Output the [x, y] coordinate of the center of the cell containing the given text.  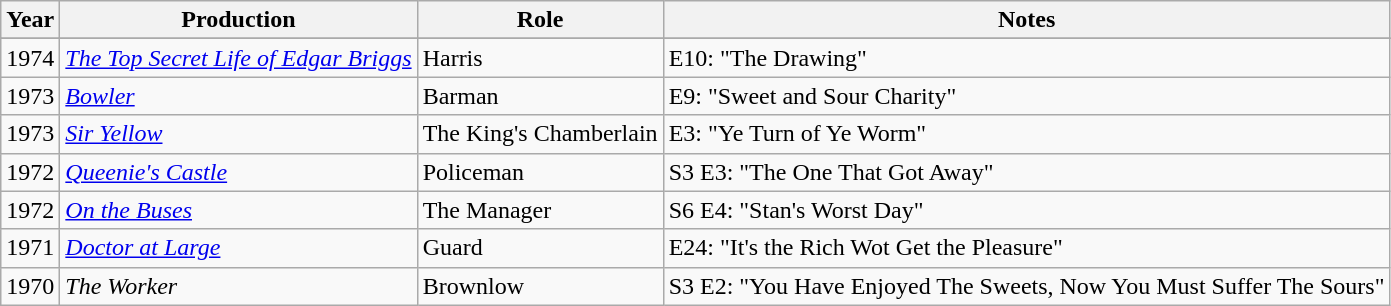
Bowler [238, 96]
Policeman [540, 172]
Queenie's Castle [238, 172]
Year [30, 20]
The King's Chamberlain [540, 134]
Doctor at Large [238, 248]
The Worker [238, 286]
The Top Secret Life of Edgar Briggs [238, 58]
The Manager [540, 210]
Notes [1026, 20]
Barman [540, 96]
Brownlow [540, 286]
E3: "Ye Turn of Ye Worm" [1026, 134]
Production [238, 20]
E9: "Sweet and Sour Charity" [1026, 96]
Harris [540, 58]
1970 [30, 286]
S6 E4: "Stan's Worst Day" [1026, 210]
E24: "It's the Rich Wot Get the Pleasure" [1026, 248]
1974 [30, 58]
S3 E2: "You Have Enjoyed The Sweets, Now You Must Suffer The Sours" [1026, 286]
1971 [30, 248]
Guard [540, 248]
S3 E3: "The One That Got Away" [1026, 172]
E10: "The Drawing" [1026, 58]
Role [540, 20]
On the Buses [238, 210]
Sir Yellow [238, 134]
